Provide the [X, Y] coordinate of the cell's center where the given text is located.  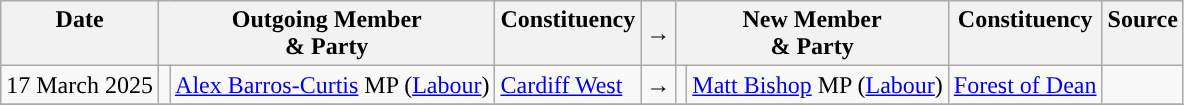
Source [1142, 34]
Outgoing Member& Party [326, 34]
New Member& Party [812, 34]
Cardiff West [568, 85]
17 March 2025 [80, 85]
Matt Bishop MP (Labour) [818, 85]
Forest of Dean [1025, 85]
Date [80, 34]
Alex Barros-Curtis MP (Labour) [332, 85]
